Determine the (x, y) coordinate at the center of the cell enclosing the given text.  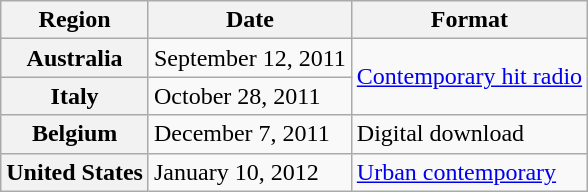
United States (75, 172)
December 7, 2011 (250, 134)
Belgium (75, 134)
Urban contemporary (469, 172)
Region (75, 20)
January 10, 2012 (250, 172)
October 28, 2011 (250, 96)
Format (469, 20)
Digital download (469, 134)
Australia (75, 58)
Italy (75, 96)
September 12, 2011 (250, 58)
Date (250, 20)
Contemporary hit radio (469, 77)
